Return the [X, Y] coordinate for the center point of the cell that contains the specified text.  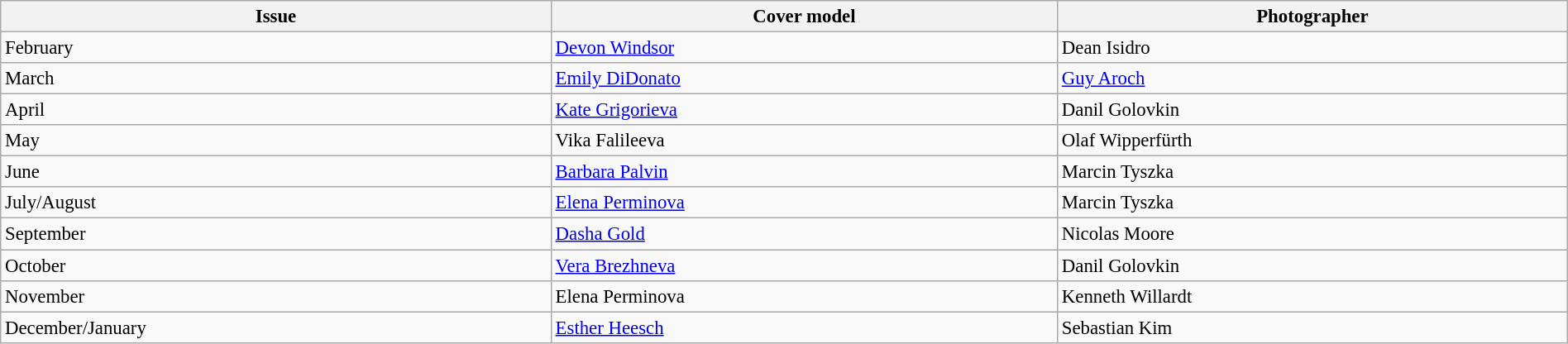
Kate Grigorieva [804, 110]
Guy Aroch [1313, 79]
Vika Falileeva [804, 141]
Dasha Gold [804, 234]
Barbara Palvin [804, 172]
Nicolas Moore [1313, 234]
Olaf Wipperfürth [1313, 141]
Vera Brezhneva [804, 265]
Cover model [804, 17]
Emily DiDonato [804, 79]
November [276, 296]
October [276, 265]
March [276, 79]
Photographer [1313, 17]
Kenneth Willardt [1313, 296]
February [276, 48]
September [276, 234]
Esther Heesch [804, 327]
Sebastian Kim [1313, 327]
April [276, 110]
Devon Windsor [804, 48]
May [276, 141]
June [276, 172]
Dean Isidro [1313, 48]
July/August [276, 203]
Issue [276, 17]
December/January [276, 327]
